Provide the (X, Y) coordinate of the cell's center where the given text is located.  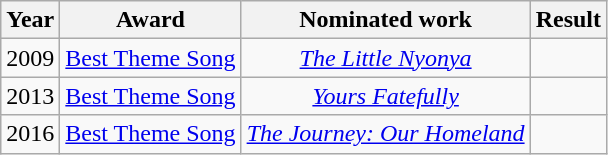
2016 (30, 134)
The Journey: Our Homeland (386, 134)
Award (150, 20)
Year (30, 20)
2009 (30, 58)
The Little Nyonya (386, 58)
Nominated work (386, 20)
2013 (30, 96)
Result (568, 20)
Yours Fatefully (386, 96)
